Search for the cell housing the specified text and yield its [x, y] center coordinate. 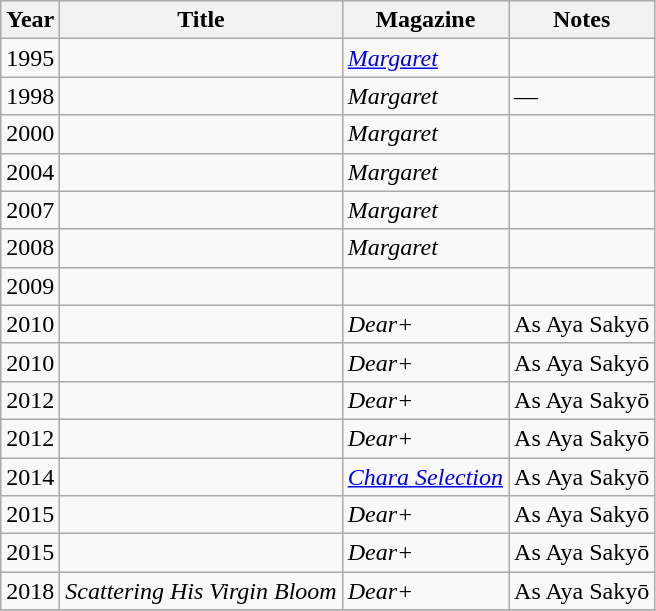
2018 [30, 591]
Notes [582, 20]
2004 [30, 172]
2014 [30, 477]
2007 [30, 210]
2000 [30, 134]
Magazine [425, 20]
Year [30, 20]
1995 [30, 58]
2009 [30, 286]
— [582, 96]
1998 [30, 96]
2008 [30, 248]
Scattering His Virgin Bloom [201, 591]
Title [201, 20]
Chara Selection [425, 477]
